Identify which cell holds the provided text, then report its [X, Y] central coordinate. 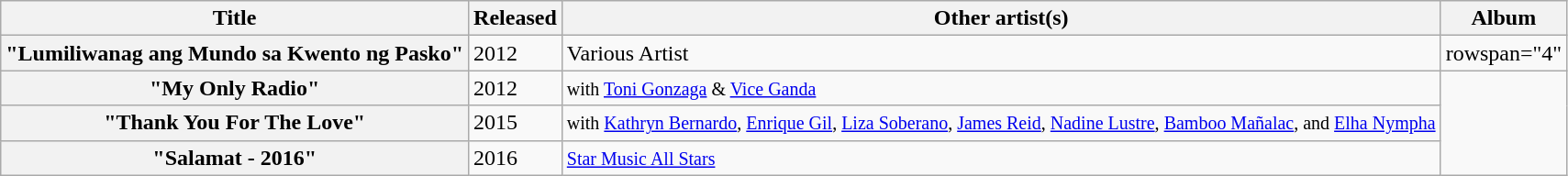
with Toni Gonzaga & Vice Ganda [1001, 88]
with Kathryn Bernardo, Enrique Gil, Liza Soberano, James Reid, Nadine Lustre, Bamboo Mañalac, and Elha Nympha [1001, 123]
Other artist(s) [1001, 18]
"Salamat - 2016" [235, 158]
2016 [516, 158]
Released [516, 18]
Album [1504, 18]
Star Music All Stars [1001, 158]
rowspan="4" [1504, 53]
Various Artist [1001, 53]
"Thank You For The Love" [235, 123]
"Lumiliwanag ang Mundo sa Kwento ng Pasko" [235, 53]
2015 [516, 123]
Title [235, 18]
"My Only Radio" [235, 88]
